Pinpoint the cell where the given text exists, returning its (X, Y) midpoint coordinate. 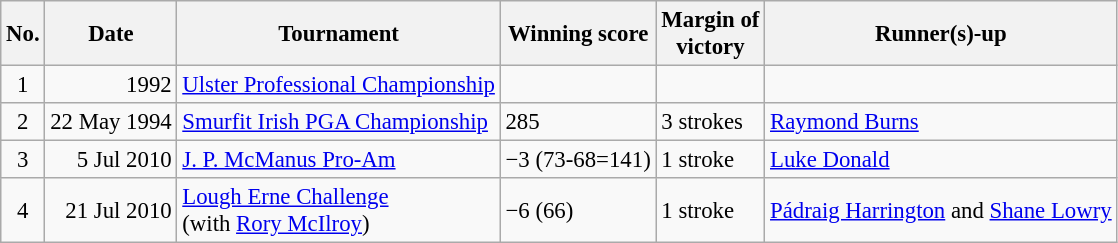
Tournament (338, 34)
Date (111, 34)
Smurfit Irish PGA Championship (338, 122)
−3 (73-68=141) (578, 160)
J. P. McManus Pro-Am (338, 160)
Winning score (578, 34)
Lough Erne Challenge(with Rory McIlroy) (338, 210)
Pádraig Harrington and Shane Lowry (941, 210)
22 May 1994 (111, 122)
Luke Donald (941, 160)
Ulster Professional Championship (338, 85)
2 (23, 122)
21 Jul 2010 (111, 210)
Raymond Burns (941, 122)
Runner(s)-up (941, 34)
3 strokes (710, 122)
1992 (111, 85)
1 (23, 85)
No. (23, 34)
285 (578, 122)
4 (23, 210)
3 (23, 160)
Margin ofvictory (710, 34)
5 Jul 2010 (111, 160)
−6 (66) (578, 210)
